Pinpoint the cell where the given text exists, returning its [X, Y] midpoint coordinate. 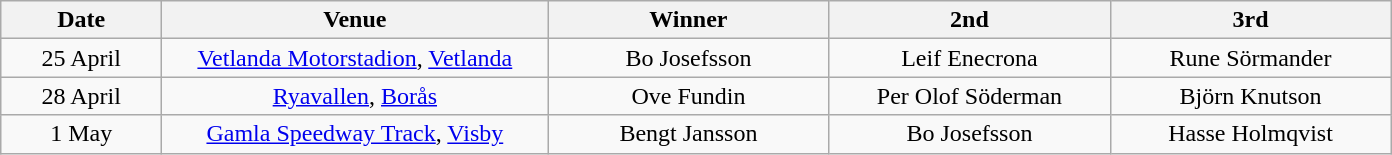
28 April [82, 96]
Bengt Jansson [688, 134]
Winner [688, 20]
Ryavallen, Borås [355, 96]
Björn Knutson [1250, 96]
25 April [82, 58]
2nd [970, 20]
Vetlanda Motorstadion, Vetlanda [355, 58]
1 May [82, 134]
Leif Enecrona [970, 58]
Ove Fundin [688, 96]
Gamla Speedway Track, Visby [355, 134]
Date [82, 20]
Hasse Holmqvist [1250, 134]
Per Olof Söderman [970, 96]
Venue [355, 20]
Rune Sörmander [1250, 58]
3rd [1250, 20]
